From the cell containing the given text, extract its center point as (x, y) coordinate. 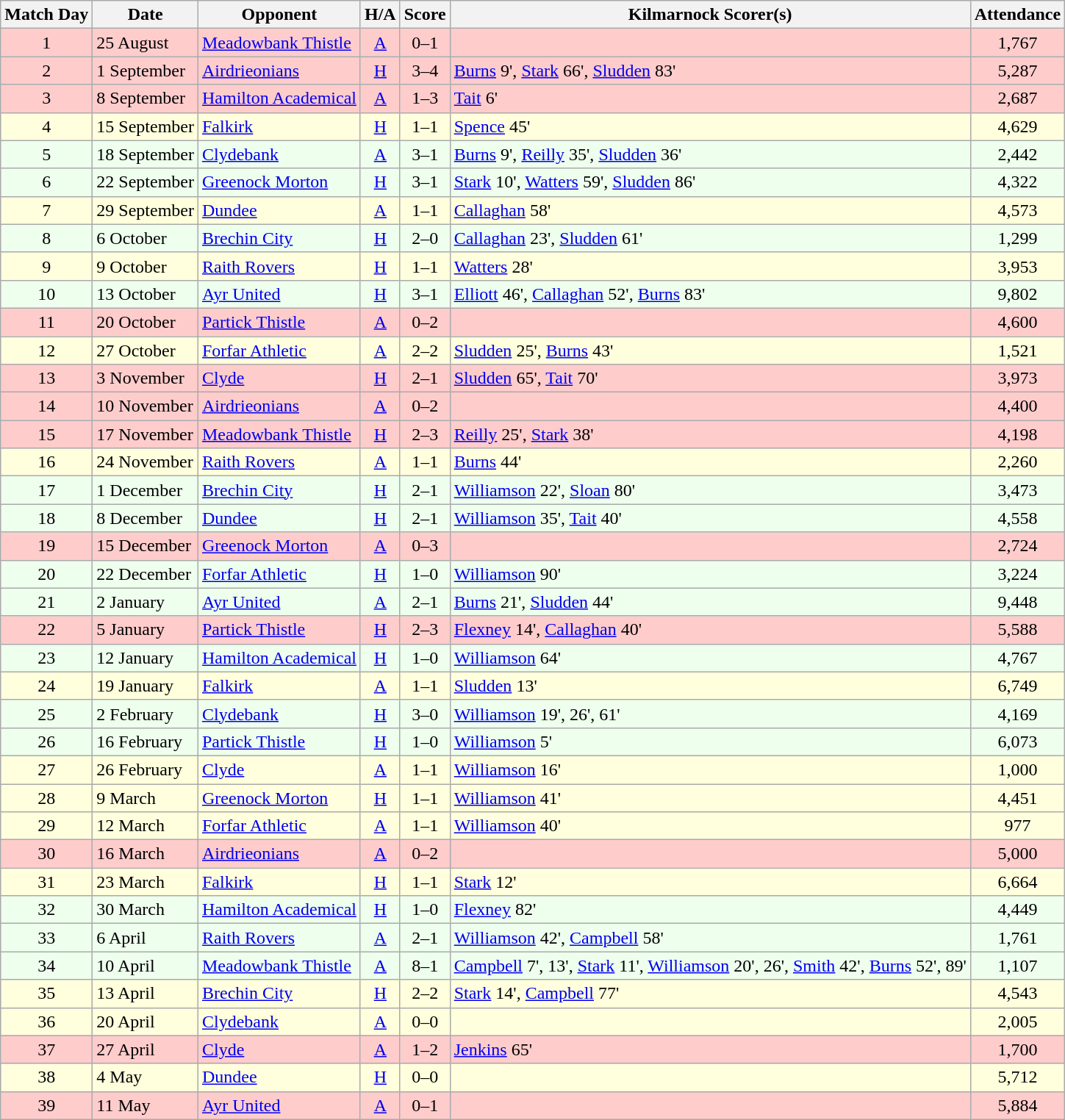
Elliott 46', Callaghan 52', Burns 83' (710, 294)
1,299 (1017, 238)
Jenkins 65' (710, 1049)
15 December (146, 546)
13 (47, 378)
15 September (146, 126)
9,448 (1017, 602)
11 May (146, 1105)
Williamson 40' (710, 826)
17 November (146, 434)
Opponent (279, 15)
8 September (146, 98)
Stark 14', Campbell 77' (710, 994)
17 (47, 490)
5,000 (1017, 854)
6,073 (1017, 742)
26 (47, 742)
Stark 12' (710, 882)
15 (47, 434)
35 (47, 994)
6 October (146, 238)
36 (47, 1022)
14 (47, 406)
Williamson 64' (710, 658)
4,449 (1017, 910)
4,169 (1017, 714)
Date (146, 15)
3,953 (1017, 266)
Kilmarnock Scorer(s) (710, 15)
Sludden 13' (710, 686)
4,322 (1017, 182)
Williamson 41' (710, 797)
4,400 (1017, 406)
27 (47, 769)
13 October (146, 294)
1–2 (425, 1049)
Williamson 90' (710, 574)
19 (47, 546)
24 (47, 686)
22 (47, 630)
5 (47, 154)
29 September (146, 210)
39 (47, 1105)
Reilly 25', Stark 38' (710, 434)
Williamson 5' (710, 742)
20 (47, 574)
Flexney 14', Callaghan 40' (710, 630)
21 (47, 602)
27 April (146, 1049)
Sludden 25', Burns 43' (710, 351)
22 September (146, 182)
Callaghan 23', Sludden 61' (710, 238)
34 (47, 966)
H/A (380, 15)
2,724 (1017, 546)
5,588 (1017, 630)
Burns 44' (710, 462)
2,005 (1017, 1022)
1,700 (1017, 1049)
25 (47, 714)
3–0 (425, 714)
29 (47, 826)
30 (47, 854)
Flexney 82' (710, 910)
Match Day (47, 15)
8–1 (425, 966)
9 March (146, 797)
Campbell 7', 13', Stark 11', Williamson 20', 26', Smith 42', Burns 52', 89' (710, 966)
23 (47, 658)
19 January (146, 686)
18 (47, 518)
Score (425, 15)
8 (47, 238)
Williamson 35', Tait 40' (710, 518)
Williamson 42', Campbell 58' (710, 938)
26 February (146, 769)
9 October (146, 266)
1 September (146, 71)
1 (47, 43)
5,287 (1017, 71)
18 September (146, 154)
3 (47, 98)
4,198 (1017, 434)
24 November (146, 462)
2,260 (1017, 462)
10 November (146, 406)
0–3 (425, 546)
25 August (146, 43)
1,107 (1017, 966)
12 (47, 351)
3,973 (1017, 378)
Burns 21', Sludden 44' (710, 602)
16 February (146, 742)
4,543 (1017, 994)
4,558 (1017, 518)
6 (47, 182)
Spence 45' (710, 126)
20 April (146, 1022)
9,802 (1017, 294)
3,224 (1017, 574)
2,687 (1017, 98)
4,767 (1017, 658)
3–4 (425, 71)
2–0 (425, 238)
Burns 9', Reilly 35', Sludden 36' (710, 154)
2,442 (1017, 154)
28 (47, 797)
33 (47, 938)
1 December (146, 490)
32 (47, 910)
13 April (146, 994)
4 (47, 126)
8 December (146, 518)
23 March (146, 882)
12 January (146, 658)
11 (47, 322)
5,884 (1017, 1105)
Watters 28' (710, 266)
22 December (146, 574)
4,629 (1017, 126)
Williamson 16' (710, 769)
1,521 (1017, 351)
6,664 (1017, 882)
6 April (146, 938)
1,767 (1017, 43)
Tait 6' (710, 98)
977 (1017, 826)
6,749 (1017, 686)
9 (47, 266)
4,451 (1017, 797)
3,473 (1017, 490)
37 (47, 1049)
4 May (146, 1077)
2 January (146, 602)
Williamson 19', 26', 61' (710, 714)
1,761 (1017, 938)
20 October (146, 322)
1–3 (425, 98)
Attendance (1017, 15)
7 (47, 210)
5,712 (1017, 1077)
Williamson 22', Sloan 80' (710, 490)
10 April (146, 966)
Stark 10', Watters 59', Sludden 86' (710, 182)
3 November (146, 378)
16 (47, 462)
1,000 (1017, 769)
5 January (146, 630)
Callaghan 58' (710, 210)
4,573 (1017, 210)
Sludden 65', Tait 70' (710, 378)
2 February (146, 714)
16 March (146, 854)
10 (47, 294)
4,600 (1017, 322)
38 (47, 1077)
2 (47, 71)
31 (47, 882)
Burns 9', Stark 66', Sludden 83' (710, 71)
27 October (146, 351)
12 March (146, 826)
30 March (146, 910)
